Return [x, y] of the center of cell containing provided text 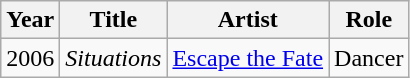
2006 [30, 58]
Dancer [369, 58]
Escape the Fate [248, 58]
Artist [248, 20]
Situations [114, 58]
Title [114, 20]
Role [369, 20]
Year [30, 20]
